From the cell containing the given text, extract its center point as [x, y] coordinate. 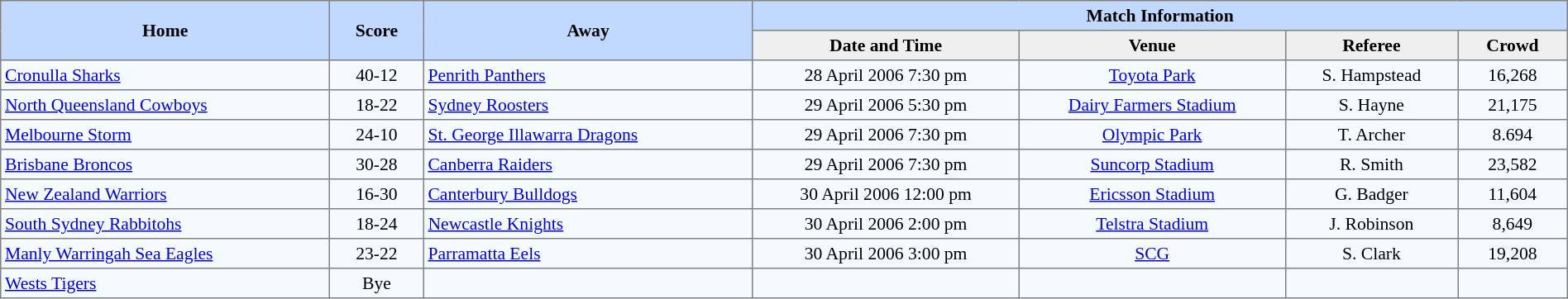
Suncorp Stadium [1152, 164]
Penrith Panthers [588, 75]
30 April 2006 12:00 pm [886, 194]
SCG [1152, 254]
South Sydney Rabbitohs [165, 224]
29 April 2006 5:30 pm [886, 105]
30-28 [377, 164]
Score [377, 31]
16-30 [377, 194]
8.694 [1513, 135]
Wests Tigers [165, 283]
18-22 [377, 105]
21,175 [1513, 105]
T. Archer [1371, 135]
St. George Illawarra Dragons [588, 135]
Dairy Farmers Stadium [1152, 105]
Ericsson Stadium [1152, 194]
Canterbury Bulldogs [588, 194]
8,649 [1513, 224]
Away [588, 31]
Cronulla Sharks [165, 75]
28 April 2006 7:30 pm [886, 75]
R. Smith [1371, 164]
40-12 [377, 75]
J. Robinson [1371, 224]
19,208 [1513, 254]
Referee [1371, 45]
Match Information [1159, 16]
Manly Warringah Sea Eagles [165, 254]
Toyota Park [1152, 75]
Parramatta Eels [588, 254]
S. Clark [1371, 254]
Bye [377, 283]
Telstra Stadium [1152, 224]
S. Hampstead [1371, 75]
Melbourne Storm [165, 135]
S. Hayne [1371, 105]
G. Badger [1371, 194]
Date and Time [886, 45]
18-24 [377, 224]
Crowd [1513, 45]
11,604 [1513, 194]
Venue [1152, 45]
23,582 [1513, 164]
Brisbane Broncos [165, 164]
30 April 2006 2:00 pm [886, 224]
Canberra Raiders [588, 164]
23-22 [377, 254]
New Zealand Warriors [165, 194]
30 April 2006 3:00 pm [886, 254]
Home [165, 31]
North Queensland Cowboys [165, 105]
24-10 [377, 135]
16,268 [1513, 75]
Newcastle Knights [588, 224]
Olympic Park [1152, 135]
Sydney Roosters [588, 105]
